From the cell containing the given text, extract its center point as (X, Y) coordinate. 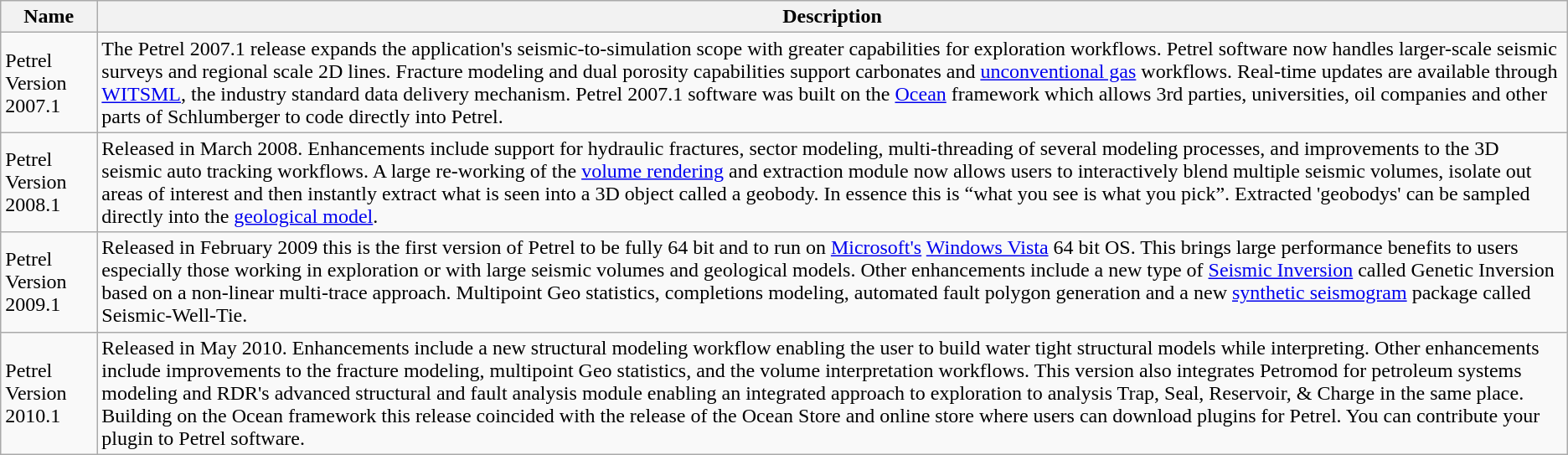
Petrel Version 2007.1 (49, 82)
Petrel Version 2009.1 (49, 282)
Petrel Version 2008.1 (49, 183)
Petrel Version 2010.1 (49, 393)
Name (49, 17)
Description (833, 17)
